Return the [x, y] coordinate for the center point of the cell that contains the specified text.  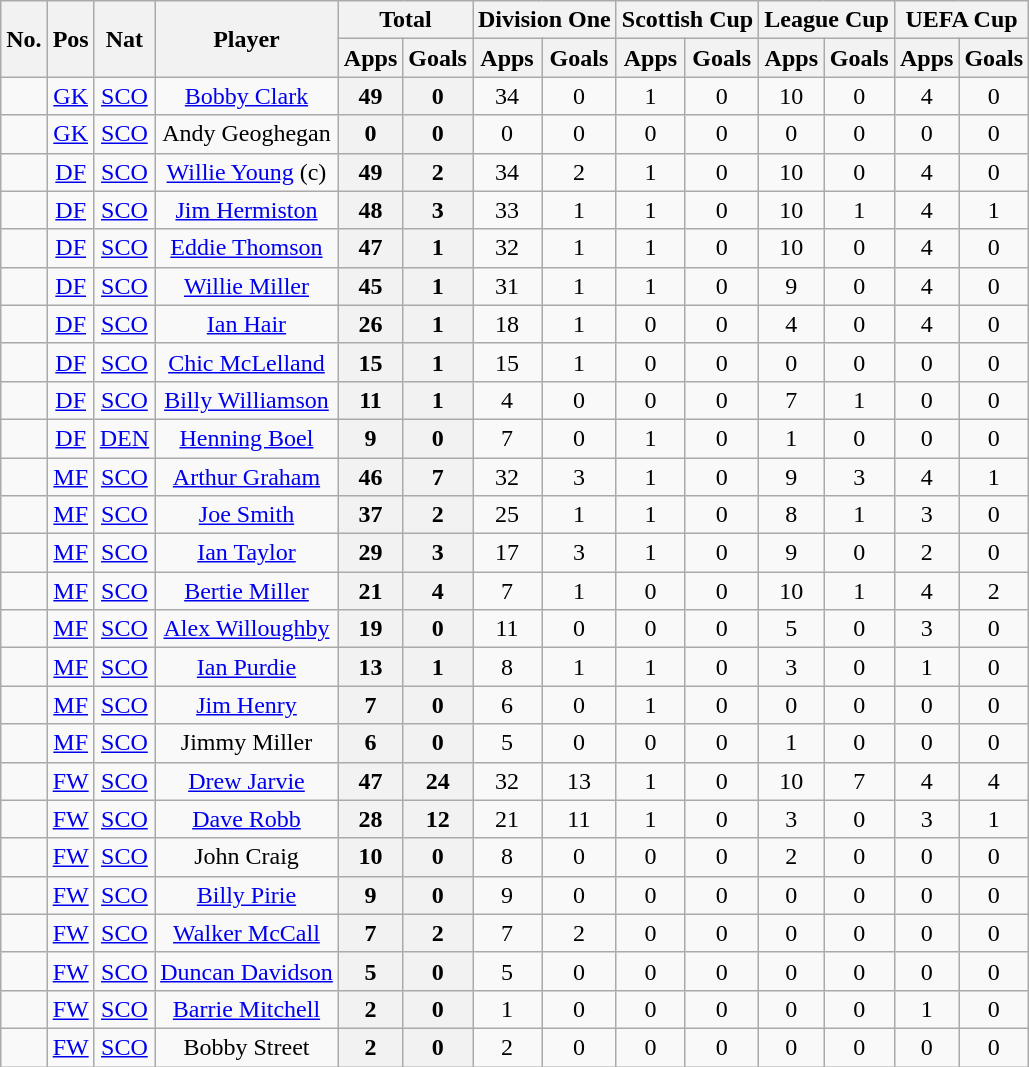
24 [438, 781]
John Craig [247, 857]
Ian Hair [247, 324]
Division One [544, 20]
25 [506, 515]
Eddie Thomson [247, 248]
18 [506, 324]
26 [370, 324]
Joe Smith [247, 515]
Ian Taylor [247, 553]
Total [405, 20]
Alex Willoughby [247, 629]
17 [506, 553]
Pos [70, 39]
Drew Jarvie [247, 781]
Bobby Street [247, 1047]
Barrie Mitchell [247, 1009]
Andy Geoghegan [247, 134]
Willie Miller [247, 286]
Walker McCall [247, 933]
League Cup [827, 20]
Nat [124, 39]
19 [370, 629]
Chic McLelland [247, 362]
31 [506, 286]
Scottish Cup [687, 20]
Jim Hermiston [247, 210]
Jim Henry [247, 705]
Ian Purdie [247, 667]
12 [438, 819]
DEN [124, 438]
Henning Boel [247, 438]
48 [370, 210]
28 [370, 819]
Player [247, 39]
Arthur Graham [247, 477]
Dave Robb [247, 819]
No. [24, 39]
45 [370, 286]
33 [506, 210]
Bobby Clark [247, 96]
Billy Pirie [247, 895]
Duncan Davidson [247, 971]
37 [370, 515]
UEFA Cup [961, 20]
29 [370, 553]
Willie Young (c) [247, 172]
Bertie Miller [247, 591]
Jimmy Miller [247, 743]
Billy Williamson [247, 400]
46 [370, 477]
